Return (x, y) of the center of cell containing provided text 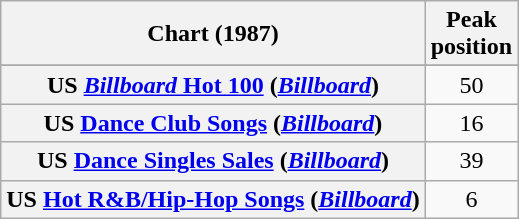
US Dance Singles Sales (Billboard) (213, 161)
6 (471, 199)
Chart (1987) (213, 34)
16 (471, 123)
US Billboard Hot 100 (Billboard) (213, 85)
US Hot R&B/Hip-Hop Songs (Billboard) (213, 199)
US Dance Club Songs (Billboard) (213, 123)
Peakposition (471, 34)
50 (471, 85)
39 (471, 161)
